Identify which cell holds the provided text, then report its (x, y) central coordinate. 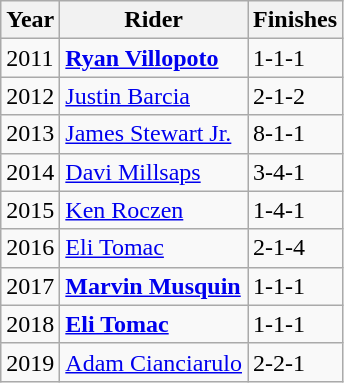
Adam Cianciarulo (154, 362)
8-1-1 (296, 134)
2014 (30, 172)
2017 (30, 286)
2019 (30, 362)
James Stewart Jr. (154, 134)
2-1-2 (296, 96)
2-1-4 (296, 248)
2011 (30, 58)
Marvin Musquin (154, 286)
3-4-1 (296, 172)
2-2-1 (296, 362)
Davi Millsaps (154, 172)
Justin Barcia (154, 96)
2013 (30, 134)
Finishes (296, 20)
1-4-1 (296, 210)
Rider (154, 20)
Year (30, 20)
2015 (30, 210)
2016 (30, 248)
2012 (30, 96)
2018 (30, 324)
Ken Roczen (154, 210)
Ryan Villopoto (154, 58)
